For the text-containing cell, return its midpoint in (x, y) coordinate format. 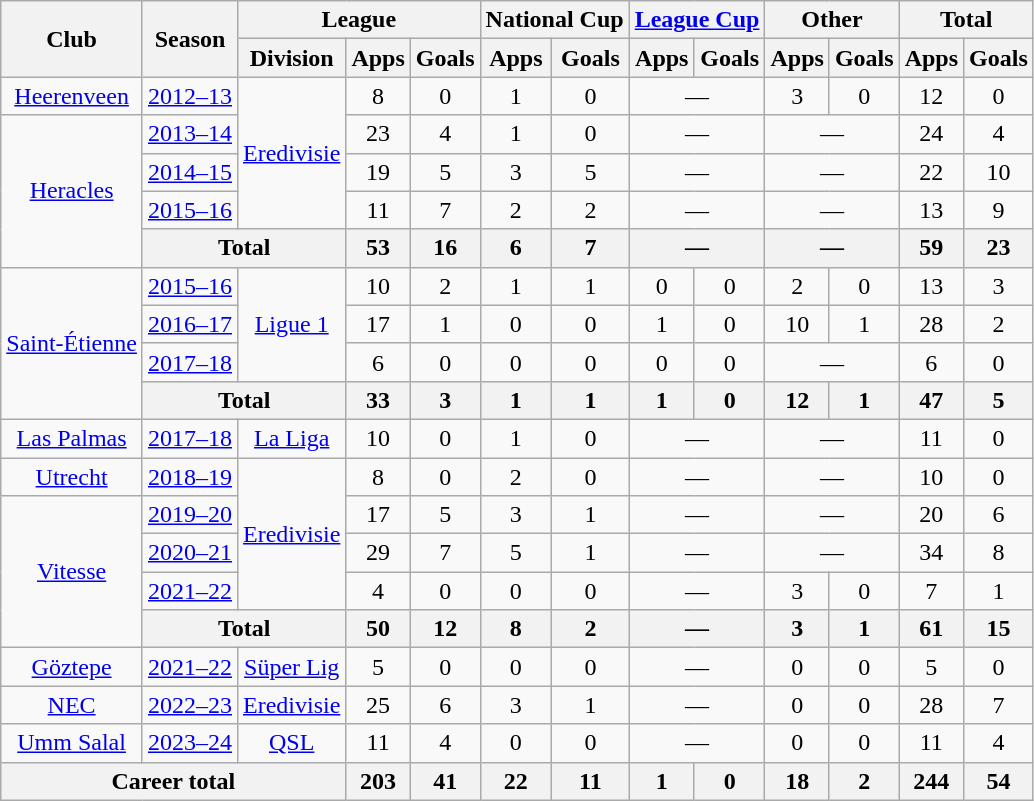
34 (931, 553)
Season (190, 39)
Las Palmas (72, 438)
25 (378, 705)
QSL (292, 743)
2023–24 (190, 743)
Heerenveen (72, 96)
50 (378, 629)
2020–21 (190, 553)
2016–17 (190, 324)
Division (292, 58)
Club (72, 39)
La Liga (292, 438)
League Cup (697, 20)
24 (931, 134)
47 (931, 400)
203 (378, 781)
33 (378, 400)
41 (445, 781)
NEC (72, 705)
Heracles (72, 191)
Umm Salal (72, 743)
Göztepe (72, 667)
2013–14 (190, 134)
244 (931, 781)
53 (378, 248)
16 (445, 248)
54 (999, 781)
Ligue 1 (292, 324)
Saint-Étienne (72, 343)
Career total (174, 781)
20 (931, 515)
18 (797, 781)
Utrecht (72, 477)
61 (931, 629)
2018–19 (190, 477)
Süper Lig (292, 667)
Vitesse (72, 572)
9 (999, 210)
2014–15 (190, 172)
15 (999, 629)
19 (378, 172)
2022–23 (190, 705)
Other (832, 20)
29 (378, 553)
2019–20 (190, 515)
National Cup (554, 20)
59 (931, 248)
2012–13 (190, 96)
League (360, 20)
